Search for the cell housing the specified text and yield its [x, y] center coordinate. 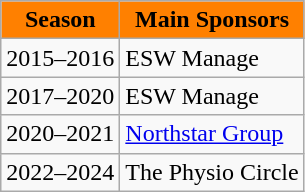
2020–2021 [60, 134]
Season [60, 20]
2015–2016 [60, 58]
Northstar Group [212, 134]
2017–2020 [60, 96]
Main Sponsors [212, 20]
The Physio Circle [212, 172]
2022–2024 [60, 172]
